Scan for the cell matching the given text and deliver its [X, Y] coordinate at center. 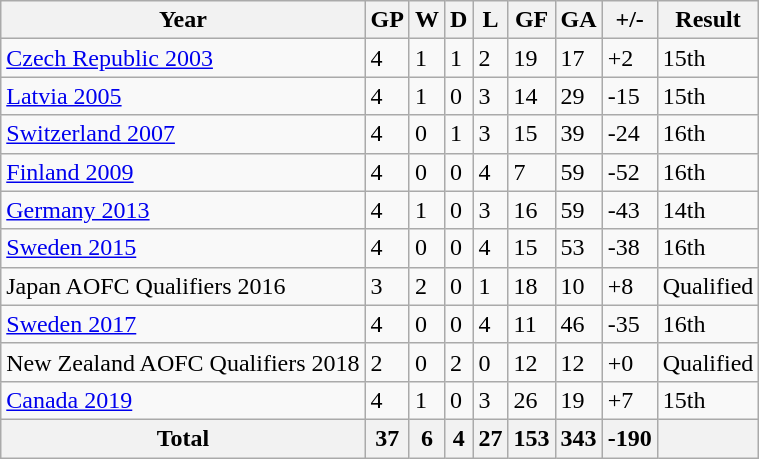
+/- [630, 20]
Latvia 2005 [183, 96]
GP [387, 20]
+8 [630, 286]
26 [532, 400]
16 [532, 210]
-35 [630, 324]
11 [532, 324]
New Zealand AOFC Qualifiers 2018 [183, 362]
18 [532, 286]
Switzerland 2007 [183, 134]
Result [708, 20]
+0 [630, 362]
Sweden 2017 [183, 324]
7 [532, 172]
Total [183, 438]
Year [183, 20]
-52 [630, 172]
Germany 2013 [183, 210]
14th [708, 210]
W [426, 20]
GF [532, 20]
46 [578, 324]
Finland 2009 [183, 172]
39 [578, 134]
53 [578, 248]
Canada 2019 [183, 400]
Sweden 2015 [183, 248]
17 [578, 58]
10 [578, 286]
14 [532, 96]
-38 [630, 248]
27 [490, 438]
L [490, 20]
-190 [630, 438]
GA [578, 20]
37 [387, 438]
D [459, 20]
Japan AOFC Qualifiers 2016 [183, 286]
153 [532, 438]
29 [578, 96]
-24 [630, 134]
Czech Republic 2003 [183, 58]
343 [578, 438]
+7 [630, 400]
-43 [630, 210]
6 [426, 438]
-15 [630, 96]
+2 [630, 58]
